Scan for the cell matching the given text and deliver its (X, Y) coordinate at center. 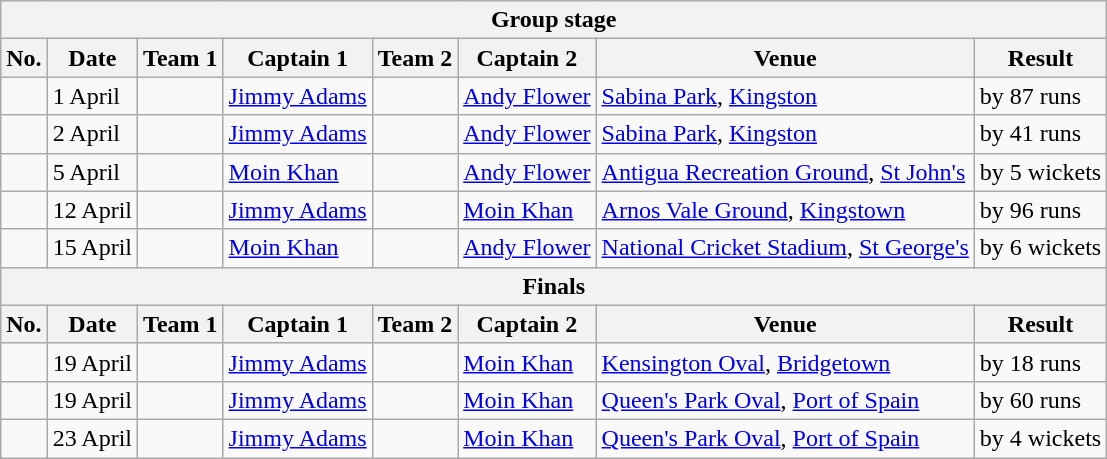
23 April (92, 438)
National Cricket Stadium, St George's (785, 248)
1 April (92, 96)
12 April (92, 210)
15 April (92, 248)
5 April (92, 172)
by 5 wickets (1040, 172)
Kensington Oval, Bridgetown (785, 362)
by 41 runs (1040, 134)
Antigua Recreation Ground, St John's (785, 172)
by 87 runs (1040, 96)
by 60 runs (1040, 400)
Arnos Vale Ground, Kingstown (785, 210)
Finals (554, 286)
by 6 wickets (1040, 248)
by 4 wickets (1040, 438)
Group stage (554, 20)
by 18 runs (1040, 362)
by 96 runs (1040, 210)
2 April (92, 134)
